Find where the given text appears and provide that cell's center as (x, y) coordinate. 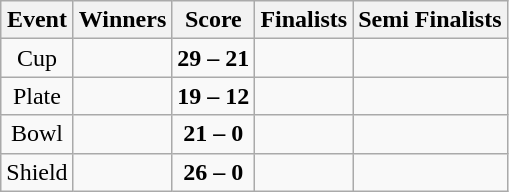
21 – 0 (214, 134)
Plate (37, 96)
Semi Finalists (430, 20)
Winners (122, 20)
Finalists (304, 20)
Shield (37, 172)
Bowl (37, 134)
Score (214, 20)
29 – 21 (214, 58)
26 – 0 (214, 172)
Event (37, 20)
Cup (37, 58)
19 – 12 (214, 96)
